Pinpoint the cell where the given text exists, returning its [x, y] midpoint coordinate. 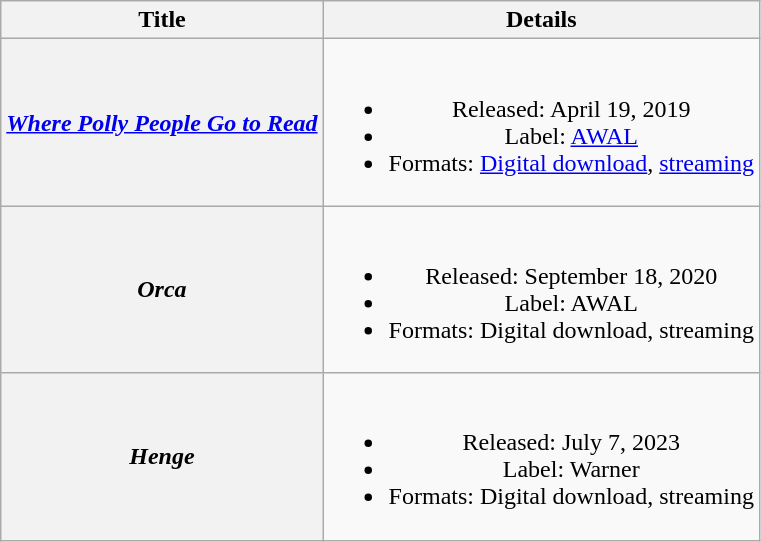
Title [162, 20]
Where Polly People Go to Read [162, 122]
Released: September 18, 2020Label: AWALFormats: Digital download, streaming [541, 290]
Orca [162, 290]
Henge [162, 456]
Details [541, 20]
Released: April 19, 2019Label: AWALFormats: Digital download, streaming [541, 122]
Released: July 7, 2023Label: WarnerFormats: Digital download, streaming [541, 456]
